Locate the cell with the specified text and output its [X, Y] center coordinate. 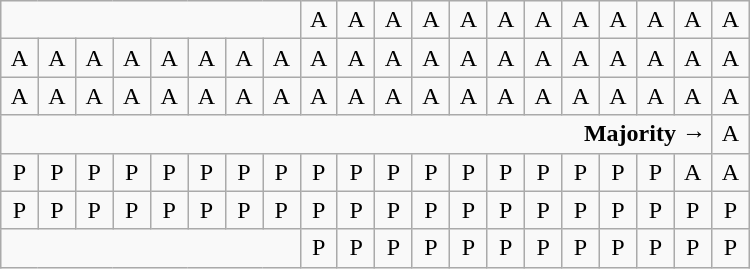
Majority → [356, 134]
